Provide the (x, y) coordinate of the cell's center where the given text is located.  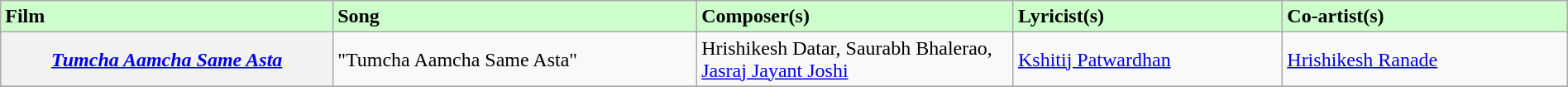
Composer(s) (855, 17)
Film (167, 17)
Kshitij Patwardhan (1148, 60)
Lyricist(s) (1148, 17)
Tumcha Aamcha Same Asta (167, 60)
Hrishikesh Datar, Saurabh Bhalerao, Jasraj Jayant Joshi (855, 60)
"Tumcha Aamcha Same Asta" (515, 60)
Hrishikesh Ranade (1425, 60)
Co-artist(s) (1425, 17)
Song (515, 17)
